For the text-containing cell, return its midpoint in (x, y) coordinate format. 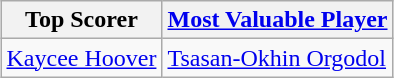
Kaycee Hoover (82, 58)
Most Valuable Player (278, 20)
Top Scorer (82, 20)
Tsasan-Okhin Orgodol (278, 58)
